From the cell containing the given text, extract its center point as (x, y) coordinate. 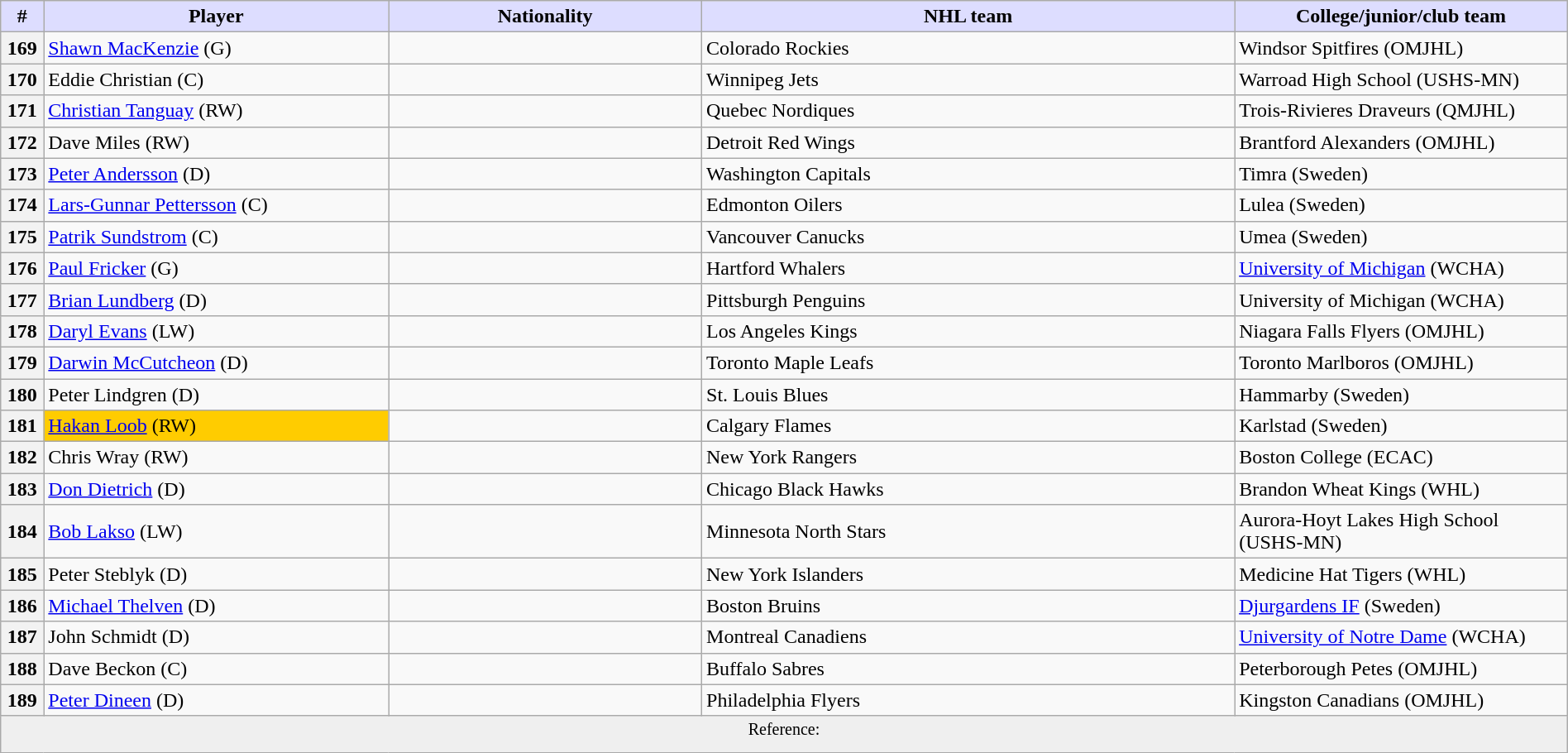
NHL team (968, 17)
185 (22, 574)
Djurgardens IF (Sweden) (1401, 606)
John Schmidt (D) (217, 637)
175 (22, 237)
Peterborough Petes (OMJHL) (1401, 669)
Peter Steblyk (D) (217, 574)
169 (22, 48)
Toronto Marlboros (OMJHL) (1401, 362)
Chicago Black Hawks (968, 489)
182 (22, 458)
Kingston Canadians (OMJHL) (1401, 700)
Buffalo Sabres (968, 669)
171 (22, 111)
174 (22, 205)
# (22, 17)
Los Angeles Kings (968, 331)
Michael Thelven (D) (217, 606)
Minnesota North Stars (968, 531)
170 (22, 79)
Calgary Flames (968, 426)
172 (22, 142)
Edmonton Oilers (968, 205)
Aurora-Hoyt Lakes High School (USHS-MN) (1401, 531)
Brian Lundberg (D) (217, 300)
Hakan Loob (RW) (217, 426)
Pittsburgh Penguins (968, 300)
Medicine Hat Tigers (WHL) (1401, 574)
188 (22, 669)
Dave Beckon (C) (217, 669)
177 (22, 300)
186 (22, 606)
Peter Andersson (D) (217, 174)
187 (22, 637)
Lulea (Sweden) (1401, 205)
Brandon Wheat Kings (WHL) (1401, 489)
Winnipeg Jets (968, 79)
Philadelphia Flyers (968, 700)
Patrik Sundstrom (C) (217, 237)
Lars-Gunnar Pettersson (C) (217, 205)
Boston Bruins (968, 606)
183 (22, 489)
Hartford Whalers (968, 268)
Timra (Sweden) (1401, 174)
Chris Wray (RW) (217, 458)
Hammarby (Sweden) (1401, 395)
173 (22, 174)
Player (217, 17)
176 (22, 268)
University of Notre Dame (WCHA) (1401, 637)
College/junior/club team (1401, 17)
Daryl Evans (LW) (217, 331)
Warroad High School (USHS-MN) (1401, 79)
Boston College (ECAC) (1401, 458)
180 (22, 395)
Peter Dineen (D) (217, 700)
181 (22, 426)
Dave Miles (RW) (217, 142)
Shawn MacKenzie (G) (217, 48)
Colorado Rockies (968, 48)
189 (22, 700)
Detroit Red Wings (968, 142)
Quebec Nordiques (968, 111)
Don Dietrich (D) (217, 489)
New York Islanders (968, 574)
Paul Fricker (G) (217, 268)
Niagara Falls Flyers (OMJHL) (1401, 331)
Trois-Rivieres Draveurs (QMJHL) (1401, 111)
Brantford Alexanders (OMJHL) (1401, 142)
Eddie Christian (C) (217, 79)
179 (22, 362)
Washington Capitals (968, 174)
Reference: (784, 735)
St. Louis Blues (968, 395)
Toronto Maple Leafs (968, 362)
Nationality (546, 17)
Christian Tanguay (RW) (217, 111)
Karlstad (Sweden) (1401, 426)
Bob Lakso (LW) (217, 531)
Peter Lindgren (D) (217, 395)
Montreal Canadiens (968, 637)
Windsor Spitfires (OMJHL) (1401, 48)
178 (22, 331)
New York Rangers (968, 458)
Vancouver Canucks (968, 237)
Darwin McCutcheon (D) (217, 362)
Umea (Sweden) (1401, 237)
184 (22, 531)
